For the text-containing cell, return its midpoint in [x, y] coordinate format. 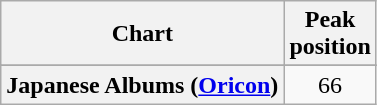
Japanese Albums (Oricon) [142, 85]
Peakposition [330, 34]
66 [330, 85]
Chart [142, 34]
